Scan for the cell matching the given text and deliver its [x, y] coordinate at center. 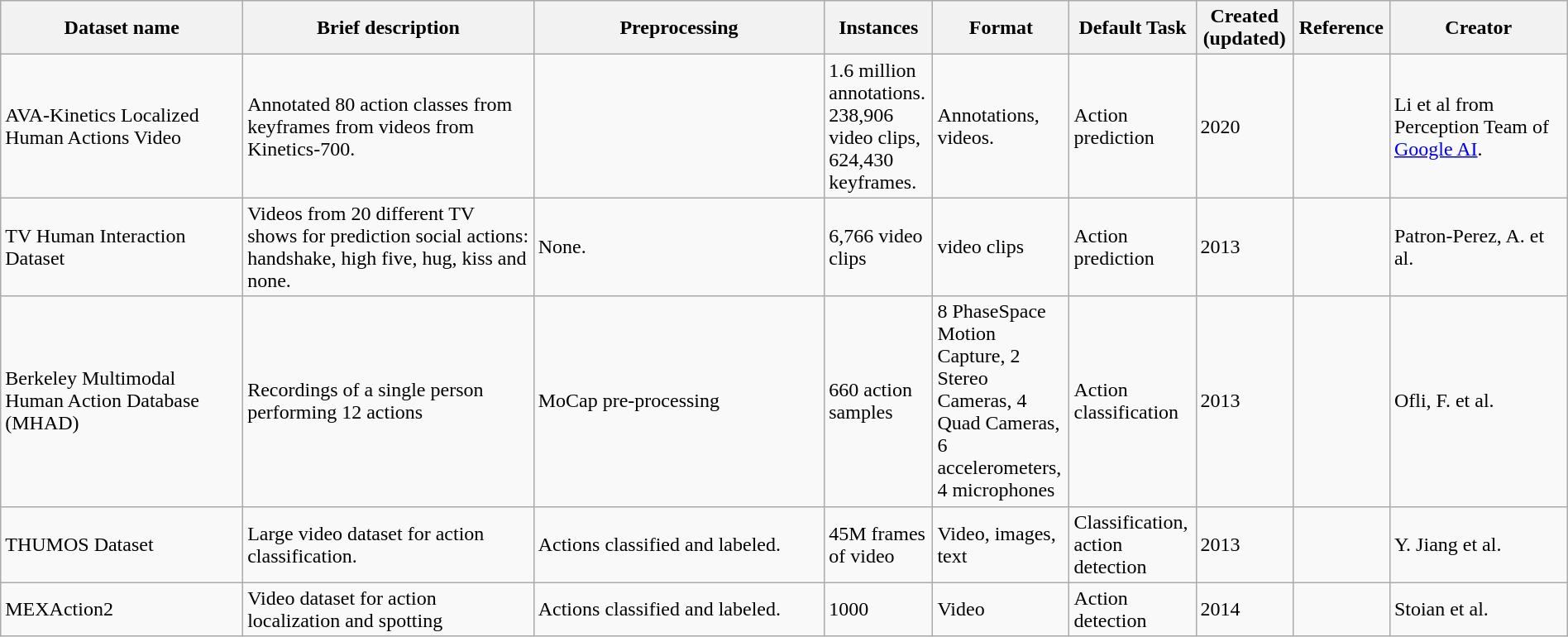
Annotated 80 action classes from keyframes from videos from Kinetics-700. [389, 126]
Berkeley Multimodal Human Action Database (MHAD) [122, 401]
6,766 video clips [878, 247]
None. [679, 247]
Li et al from Perception Team of Google AI. [1479, 126]
AVA-Kinetics Localized Human Actions Video [122, 126]
Y. Jiang et al. [1479, 544]
Large video dataset for action classification. [389, 544]
Videos from 20 different TV shows for prediction social actions: handshake, high five, hug, kiss and none. [389, 247]
660 action samples [878, 401]
TV Human Interaction Dataset [122, 247]
Dataset name [122, 28]
Video, images, text [1001, 544]
Classification, action detection [1133, 544]
2014 [1244, 609]
Creator [1479, 28]
8 PhaseSpace Motion Capture, 2 Stereo Cameras, 4 Quad Cameras, 6 accelerometers, 4 microphones [1001, 401]
Preprocessing [679, 28]
2020 [1244, 126]
Created (updated) [1244, 28]
Ofli, F. et al. [1479, 401]
1000 [878, 609]
Default Task [1133, 28]
Stoian et al. [1479, 609]
Brief description [389, 28]
MoCap pre-processing [679, 401]
Action detection [1133, 609]
1.6 million annotations. 238,906 video clips, 624,430 keyframes. [878, 126]
Format [1001, 28]
Patron-Perez, A. et al. [1479, 247]
Annotations, videos. [1001, 126]
Action classification [1133, 401]
Instances [878, 28]
Reference [1341, 28]
MEXAction2 [122, 609]
Video [1001, 609]
45M frames of video [878, 544]
Video dataset for action localization and spotting [389, 609]
video clips [1001, 247]
Recordings of a single person performing 12 actions [389, 401]
THUMOS Dataset [122, 544]
